Output the (x, y) coordinate of the center of the cell containing the given text.  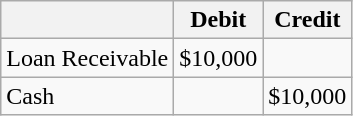
Cash (88, 96)
Credit (308, 20)
Loan Receivable (88, 58)
Debit (218, 20)
